Find where the given text appears and provide that cell's center as [x, y] coordinate. 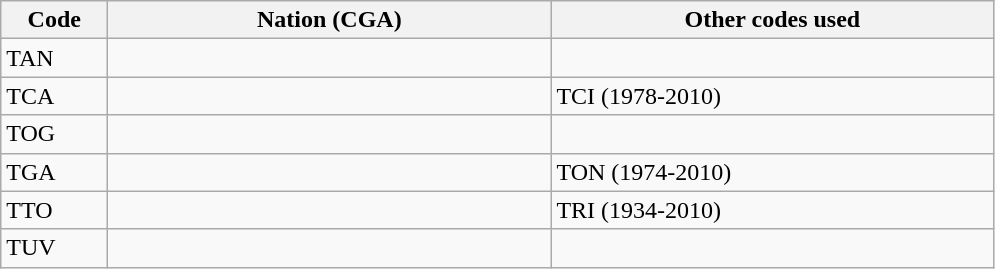
TGA [54, 172]
TON (1974-2010) [772, 172]
TCA [54, 96]
TCI (1978-2010) [772, 96]
TAN [54, 58]
TUV [54, 248]
TRI (1934-2010) [772, 210]
Code [54, 20]
TOG [54, 134]
TTO [54, 210]
Nation (CGA) [330, 20]
Other codes used [772, 20]
